Scan for the cell matching the given text and deliver its [x, y] coordinate at center. 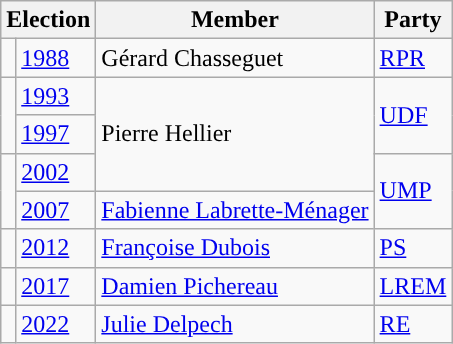
Gérard Chasseguet [235, 58]
2022 [56, 324]
2012 [56, 248]
RE [413, 324]
UMP [413, 191]
Julie Delpech [235, 324]
1988 [56, 58]
RPR [413, 58]
2002 [56, 172]
2007 [56, 210]
Member [235, 20]
Françoise Dubois [235, 248]
Fabienne Labrette-Ménager [235, 210]
Damien Pichereau [235, 286]
Party [413, 20]
LREM [413, 286]
Election [48, 20]
UDF [413, 115]
1993 [56, 96]
Pierre Hellier [235, 134]
2017 [56, 286]
PS [413, 248]
1997 [56, 134]
